Return the (x, y) coordinate for the center point of the cell that contains the specified text.  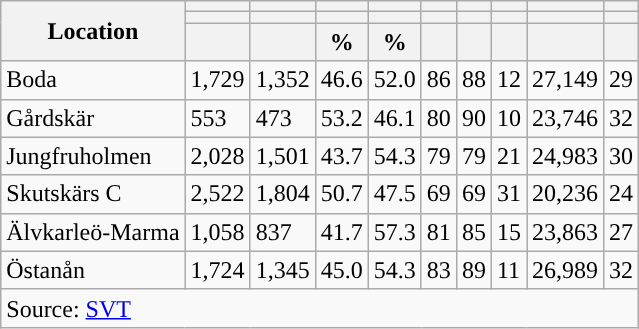
Gårdskär (93, 118)
Location (93, 31)
20,236 (566, 194)
45.0 (342, 270)
89 (474, 270)
473 (282, 118)
80 (438, 118)
41.7 (342, 232)
Source: SVT (320, 308)
Älvkarleö-Marma (93, 232)
47.5 (394, 194)
1,501 (282, 156)
1,729 (218, 80)
1,345 (282, 270)
Boda (93, 80)
46.1 (394, 118)
10 (508, 118)
52.0 (394, 80)
Jungfruholmen (93, 156)
46.6 (342, 80)
43.7 (342, 156)
85 (474, 232)
86 (438, 80)
53.2 (342, 118)
24,983 (566, 156)
2,028 (218, 156)
23,746 (566, 118)
12 (508, 80)
81 (438, 232)
30 (622, 156)
88 (474, 80)
837 (282, 232)
1,724 (218, 270)
11 (508, 270)
50.7 (342, 194)
15 (508, 232)
23,863 (566, 232)
1,804 (282, 194)
1,058 (218, 232)
2,522 (218, 194)
26,989 (566, 270)
29 (622, 80)
90 (474, 118)
Skutskärs C (93, 194)
1,352 (282, 80)
Östanån (93, 270)
24 (622, 194)
27 (622, 232)
27,149 (566, 80)
31 (508, 194)
21 (508, 156)
83 (438, 270)
553 (218, 118)
57.3 (394, 232)
